Capture the cell that displays the provided text and extract its [X, Y] central coordinate. 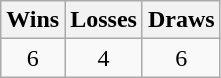
4 [104, 58]
Losses [104, 20]
Wins [33, 20]
Draws [181, 20]
